Search for the cell housing the specified text and yield its (X, Y) center coordinate. 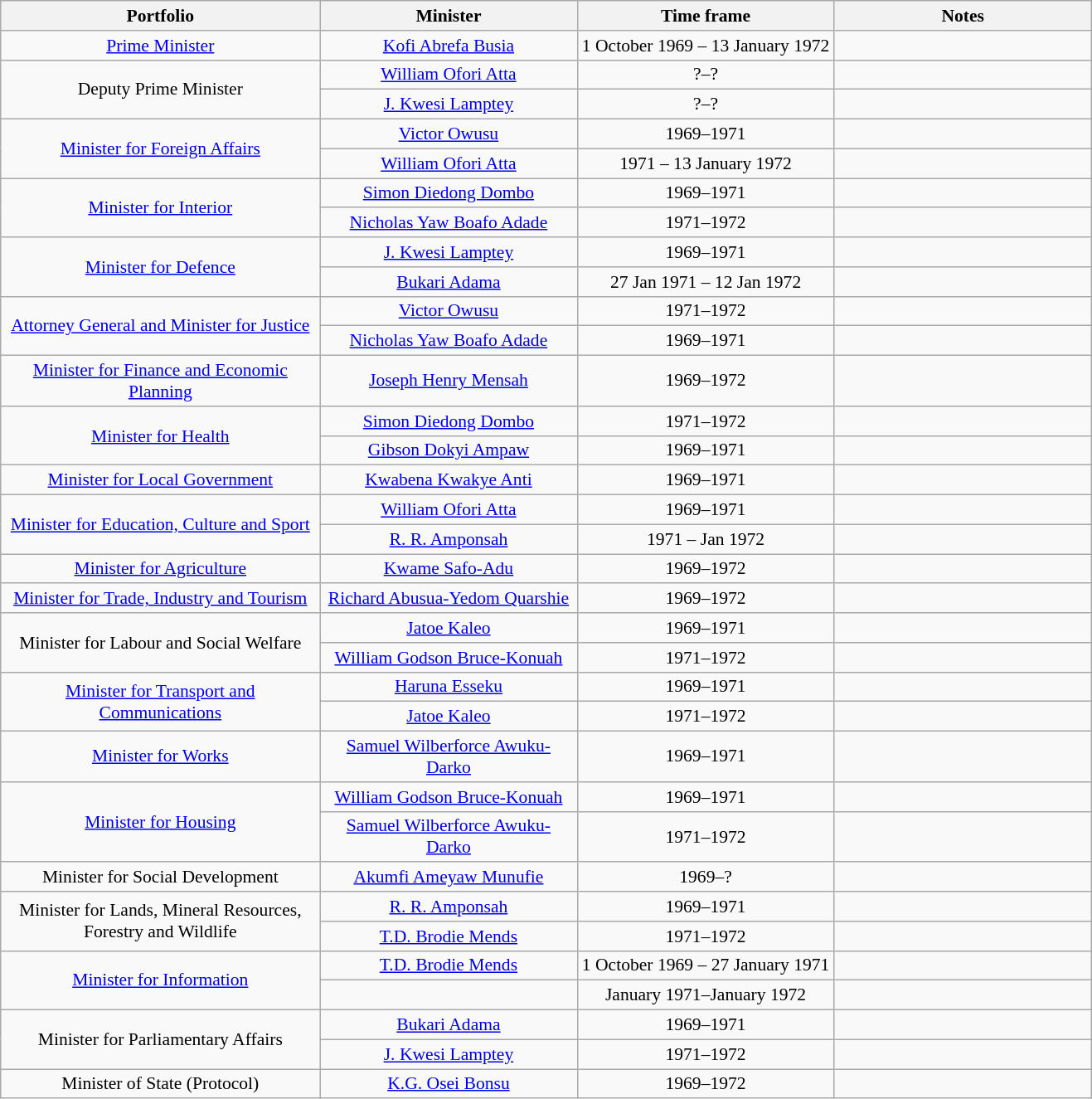
Minister for Social Development (161, 878)
1971 – 13 January 1972 (706, 163)
Richard Abusua-Yedom Quarshie (449, 599)
Kwabena Kwakye Anti (449, 480)
27 Jan 1971 – 12 Jan 1972 (706, 282)
Kofi Abrefa Busia (449, 46)
Minister for Health (161, 436)
Minister for Agriculture (161, 569)
Minister for Parliamentary Affairs (161, 1040)
Minister for Education, Culture and Sport (161, 524)
January 1971–January 1972 (706, 995)
Akumfi Ameyaw Munufie (449, 878)
Minister for Interior (161, 207)
1 October 1969 – 13 January 1972 (706, 46)
Joseph Henry Mensah (449, 382)
Minister for Local Government (161, 480)
Attorney General and Minister for Justice (161, 325)
Minister (449, 16)
Minister of State (Protocol) (161, 1084)
Deputy Prime Minister (161, 90)
Notes (963, 16)
Gibson Dokyi Ampaw (449, 450)
Portfolio (161, 16)
K.G. Osei Bonsu (449, 1084)
1969–? (706, 878)
Minister for Foreign Affairs (161, 149)
Prime Minister (161, 46)
Minister for Lands, Mineral Resources, Forestry and Wildlife (161, 921)
Minister for Works (161, 756)
Minister for Finance and Economic Planning (161, 382)
Time frame (706, 16)
Haruna Esseku (449, 687)
Kwame Safo-Adu (449, 569)
Minister for Transport and Communications (161, 702)
Minister for Housing (161, 823)
Minister for Defence (161, 267)
1971 – Jan 1972 (706, 539)
Minister for Information (161, 980)
Minister for Labour and Social Welfare (161, 642)
1 October 1969 – 27 January 1971 (706, 965)
Minister for Trade, Industry and Tourism (161, 599)
